Return (X, Y) of the center of cell containing provided text 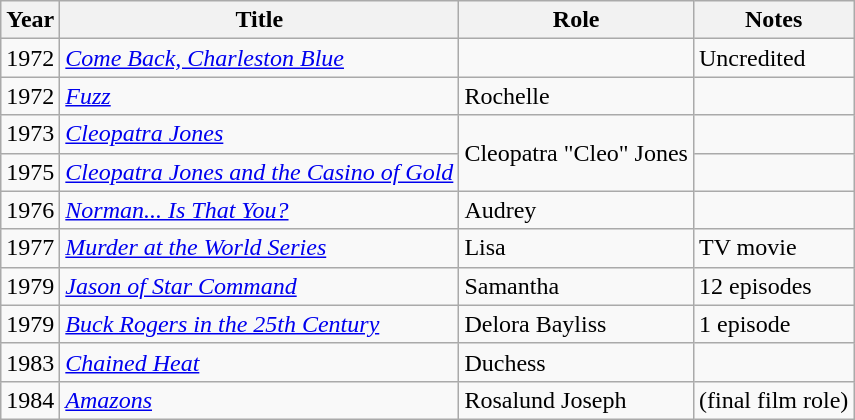
TV movie (773, 248)
12 episodes (773, 286)
Fuzz (260, 96)
Lisa (576, 248)
Duchess (576, 362)
Cleopatra Jones and the Casino of Gold (260, 172)
Cleopatra "Cleo" Jones (576, 153)
Delora Bayliss (576, 324)
Rochelle (576, 96)
Samantha (576, 286)
Role (576, 20)
Title (260, 20)
Come Back, Charleston Blue (260, 58)
Buck Rogers in the 25th Century (260, 324)
1976 (30, 210)
1984 (30, 400)
Norman... Is That You? (260, 210)
Notes (773, 20)
1975 (30, 172)
Uncredited (773, 58)
1 episode (773, 324)
Chained Heat (260, 362)
Jason of Star Command (260, 286)
Rosalund Joseph (576, 400)
(final film role) (773, 400)
Audrey (576, 210)
1973 (30, 134)
Year (30, 20)
1977 (30, 248)
Amazons (260, 400)
1983 (30, 362)
Murder at the World Series (260, 248)
Cleopatra Jones (260, 134)
